Capture the cell that displays the provided text and extract its (x, y) central coordinate. 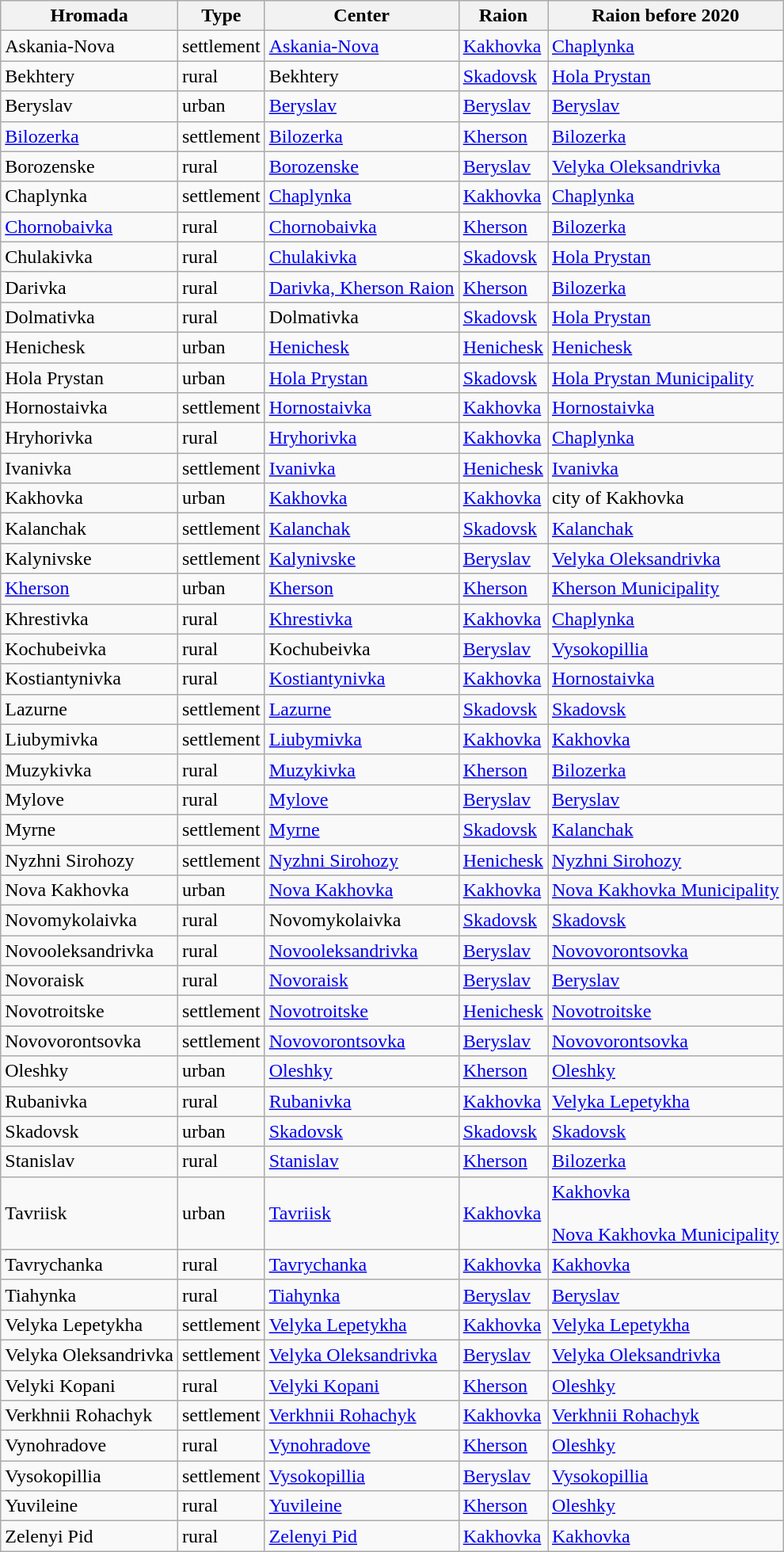
KakhovkaNova Kakhovka Municipality (666, 1213)
Kherson Municipality (666, 589)
Raion (503, 16)
Nova Kakhovka Municipality (666, 890)
Center (361, 16)
Type (221, 16)
Darivka, Kherson Raion (361, 287)
Hromada (89, 16)
Raion before 2020 (666, 16)
Hola Prystan Municipality (666, 378)
city of Kakhovka (666, 498)
Darivka (89, 287)
